Output the [x, y] coordinate of the center of the cell containing the given text.  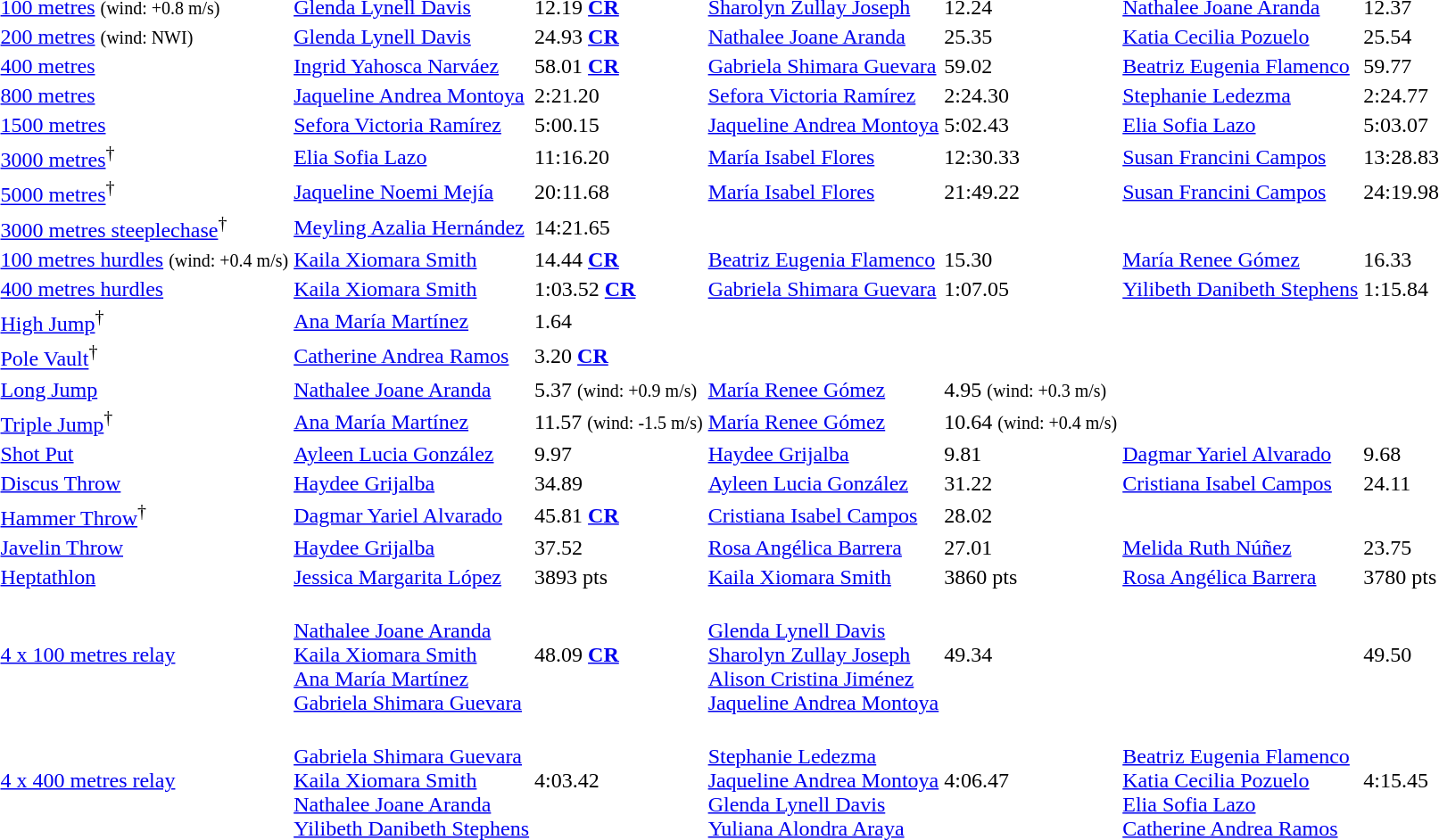
1.64 [619, 321]
10.64 (wind: +0.4 m/s) [1031, 421]
9.81 [1031, 454]
37.52 [619, 548]
3893 pts [619, 577]
4.95 (wind: +0.3 m/s) [1031, 389]
Yilibeth Danibeth Stephens [1240, 289]
12:30.33 [1031, 157]
3.20 CR [619, 357]
5.37 (wind: +0.9 m/s) [619, 389]
27.01 [1031, 548]
20:11.68 [619, 192]
24.93 CR [619, 37]
48.09 CR [619, 655]
2:24.30 [1031, 95]
Katia Cecilia Pozuelo [1240, 37]
2:21.20 [619, 95]
Catherine Andrea Ramos [412, 357]
25.35 [1031, 37]
5:02.43 [1031, 125]
Ingrid Yahosca Narváez [412, 66]
21:49.22 [1031, 192]
14:21.65 [619, 227]
45.81 CR [619, 515]
34.89 [619, 483]
Jaqueline Noemi Mejía [412, 192]
Stephanie Ledezma [1240, 95]
11:16.20 [619, 157]
9.97 [619, 454]
Melida Ruth Núñez [1240, 548]
Jessica Margarita López [412, 577]
58.01 CR [619, 66]
Meyling Azalia Hernández [412, 227]
5:00.15 [619, 125]
49.34 [1031, 655]
1:03.52 CR [619, 289]
Glenda Lynell DavisSharolyn Zullay JosephAlison Cristina JiménezJaqueline Andrea Montoya [823, 655]
31.22 [1031, 483]
28.02 [1031, 515]
59.02 [1031, 66]
1:07.05 [1031, 289]
15.30 [1031, 259]
14.44 CR [619, 259]
11.57 (wind: -1.5 m/s) [619, 421]
3860 pts [1031, 577]
Nathalee Joane ArandaKaila Xiomara SmithAna María MartínezGabriela Shimara Guevara [412, 655]
Glenda Lynell Davis [412, 37]
